Provide the [x, y] coordinate of the cell's center where the given text is located.  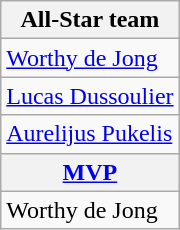
Lucas Dussoulier [90, 96]
MVP [90, 172]
Aurelijus Pukelis [90, 134]
All-Star team [90, 20]
